Search for the cell housing the specified text and yield its [x, y] center coordinate. 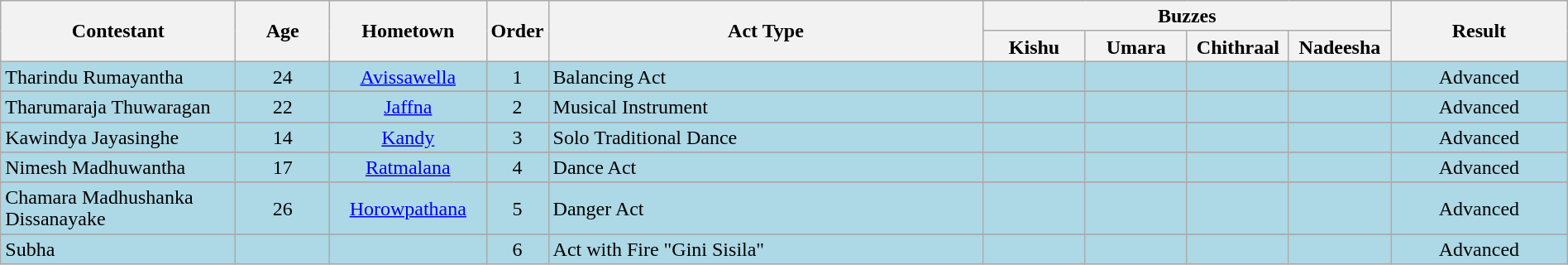
Musical Instrument [766, 106]
Balancing Act [766, 76]
Result [1480, 31]
Act Type [766, 31]
Contestant [118, 31]
Ratmalana [409, 167]
Tharumaraja Thuwaragan [118, 106]
Chithraal [1237, 46]
Hometown [409, 31]
Buzzes [1188, 17]
Nimesh Madhuwantha [118, 167]
Act with Fire "Gini Sisila" [766, 248]
Order [518, 31]
Jaffna [409, 106]
Kandy [409, 137]
Avissawella [409, 76]
26 [283, 208]
17 [283, 167]
Solo Traditional Dance [766, 137]
Kawindya Jayasinghe [118, 137]
Umara [1136, 46]
14 [283, 137]
6 [518, 248]
5 [518, 208]
22 [283, 106]
Subha [118, 248]
Nadeesha [1340, 46]
2 [518, 106]
4 [518, 167]
Dance Act [766, 167]
Horowpathana [409, 208]
Danger Act [766, 208]
24 [283, 76]
3 [518, 137]
Chamara Madhushanka Dissanayake [118, 208]
Age [283, 31]
Kishu [1034, 46]
Tharindu Rumayantha [118, 76]
1 [518, 76]
